Identify which cell holds the provided text, then report its [x, y] central coordinate. 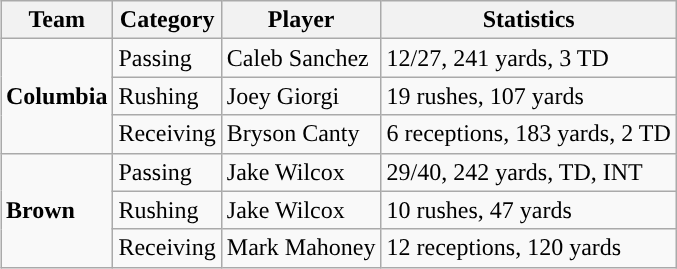
Brown [56, 210]
Category [167, 20]
19 rushes, 107 yards [528, 96]
10 rushes, 47 yards [528, 210]
Team [56, 20]
Statistics [528, 20]
6 receptions, 183 yards, 2 TD [528, 134]
Caleb Sanchez [301, 58]
Bryson Canty [301, 134]
Columbia [56, 96]
12/27, 241 yards, 3 TD [528, 58]
29/40, 242 yards, TD, INT [528, 172]
Mark Mahoney [301, 248]
12 receptions, 120 yards [528, 248]
Player [301, 20]
Joey Giorgi [301, 96]
